Extract the [X, Y] coordinate from the center of the cell holding the provided text.  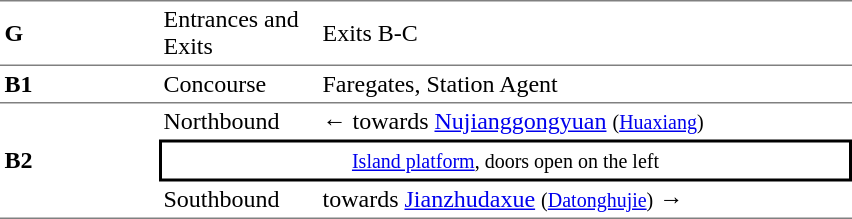
G [80, 33]
Island platform, doors open on the left [506, 161]
Faregates, Station Agent [585, 85]
← towards Nujianggongyuan (Huaxiang) [585, 122]
Northbound [238, 122]
Exits B-C [585, 33]
B1 [80, 85]
Entrances and Exits [238, 33]
Concourse [238, 85]
